Scan for the cell matching the given text and deliver its [X, Y] coordinate at center. 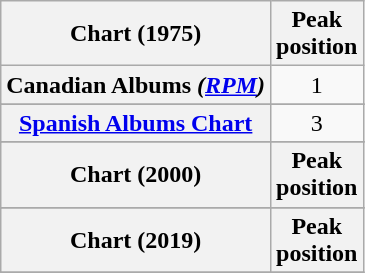
3 [317, 123]
Chart (2019) [136, 240]
Chart (2000) [136, 174]
1 [317, 85]
Chart (1975) [136, 34]
Spanish Albums Chart [136, 123]
Canadian Albums (RPM) [136, 85]
